Scan for the cell matching the given text and deliver its (X, Y) coordinate at center. 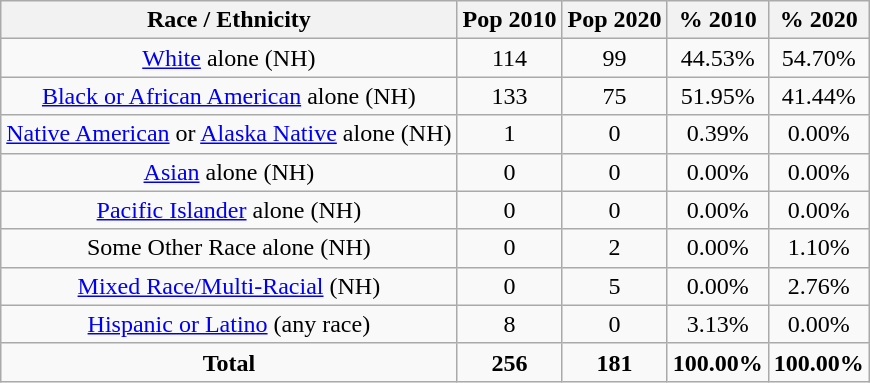
0.39% (718, 134)
75 (614, 96)
3.13% (718, 324)
Pop 2010 (510, 20)
256 (510, 362)
51.95% (718, 96)
Mixed Race/Multi-Racial (NH) (229, 286)
44.53% (718, 58)
% 2010 (718, 20)
99 (614, 58)
Black or African American alone (NH) (229, 96)
Race / Ethnicity (229, 20)
Some Other Race alone (NH) (229, 248)
Native American or Alaska Native alone (NH) (229, 134)
% 2020 (818, 20)
54.70% (818, 58)
114 (510, 58)
Hispanic or Latino (any race) (229, 324)
133 (510, 96)
Total (229, 362)
5 (614, 286)
1 (510, 134)
White alone (NH) (229, 58)
Pop 2020 (614, 20)
2.76% (818, 286)
Pacific Islander alone (NH) (229, 210)
181 (614, 362)
1.10% (818, 248)
2 (614, 248)
Asian alone (NH) (229, 172)
41.44% (818, 96)
8 (510, 324)
